Locate the cell with the specified text and output its (X, Y) center coordinate. 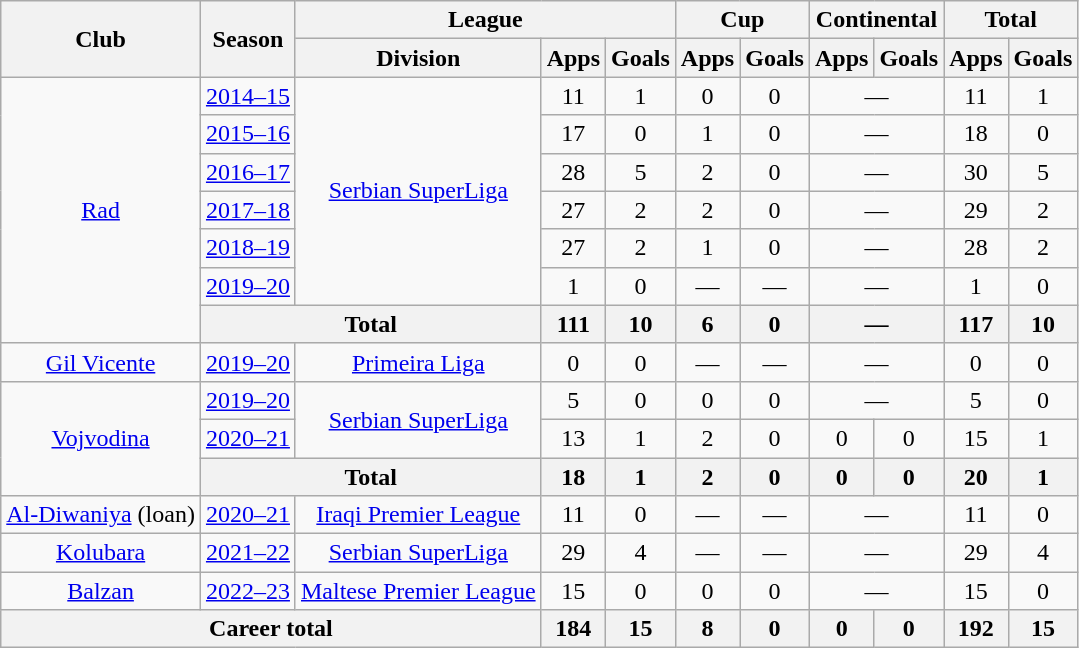
Al-Diwaniya (loan) (101, 515)
Primeira Liga (418, 362)
2015–16 (248, 134)
17 (573, 134)
League (485, 20)
2017–18 (248, 210)
2016–17 (248, 172)
Club (101, 39)
184 (573, 629)
2018–19 (248, 248)
Career total (271, 629)
192 (976, 629)
30 (976, 172)
Cup (742, 20)
2021–22 (248, 553)
13 (573, 438)
Kolubara (101, 553)
Iraqi Premier League (418, 515)
Season (248, 39)
Rad (101, 210)
Vojvodina (101, 438)
117 (976, 324)
Continental (876, 20)
8 (707, 629)
Maltese Premier League (418, 591)
Gil Vicente (101, 362)
Balzan (101, 591)
111 (573, 324)
6 (707, 324)
Division (418, 58)
2022–23 (248, 591)
20 (976, 477)
2014–15 (248, 96)
